Find where the given text appears and provide that cell's center as [X, Y] coordinate. 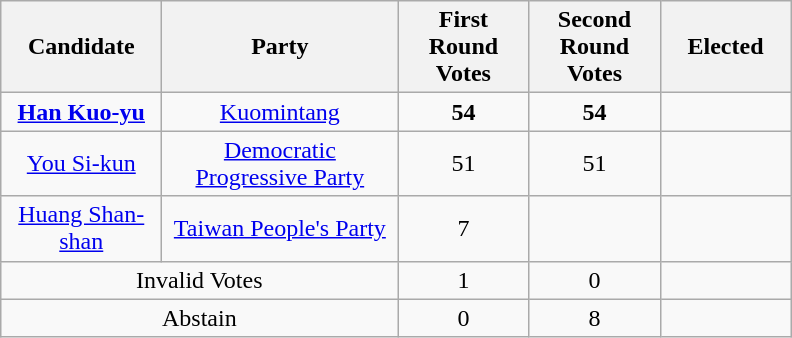
First Round Votes [464, 47]
7 [464, 228]
Abstain [200, 318]
Elected [726, 47]
Han Kuo-yu [82, 112]
8 [594, 318]
Taiwan People's Party [280, 228]
Second Round Votes [594, 47]
You Si-kun [82, 164]
Democratic Progressive Party [280, 164]
Kuomintang [280, 112]
Party [280, 47]
1 [464, 280]
Huang Shan-shan [82, 228]
Invalid Votes [200, 280]
Candidate [82, 47]
